Detect which cell encompasses the target text, then output its [X, Y] center coordinate. 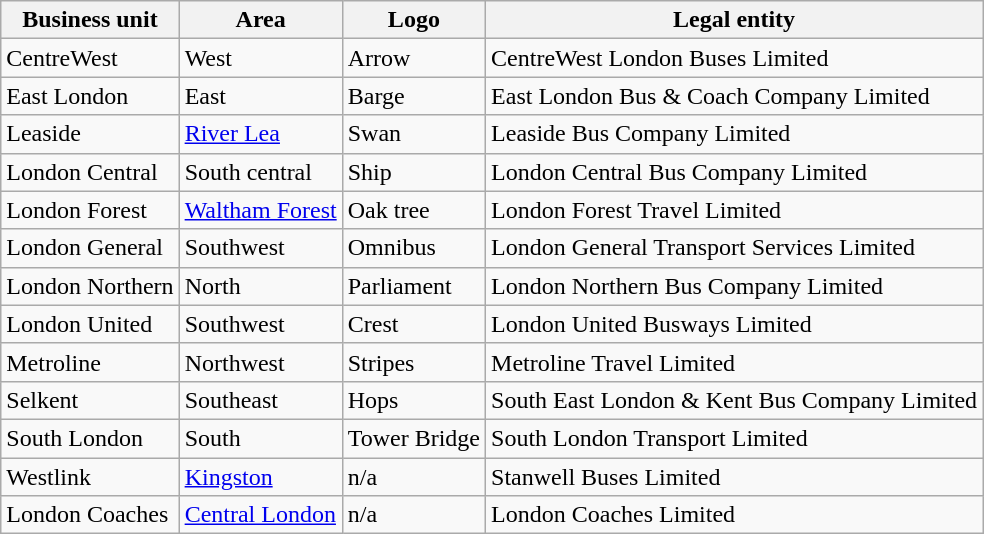
River Lea [260, 134]
London Forest [90, 210]
Logo [414, 20]
London Forest Travel Limited [734, 210]
North [260, 286]
London General [90, 248]
Northwest [260, 362]
London Coaches [90, 515]
East London Bus & Coach Company Limited [734, 96]
Leaside Bus Company Limited [734, 134]
West [260, 58]
Waltham Forest [260, 210]
South central [260, 172]
Southeast [260, 400]
Barge [414, 96]
Hops [414, 400]
Oak tree [414, 210]
South London Transport Limited [734, 438]
Selkent [90, 400]
Metroline Travel Limited [734, 362]
Arrow [414, 58]
Stanwell Buses Limited [734, 477]
South [260, 438]
East London [90, 96]
Business unit [90, 20]
London United Busways Limited [734, 324]
London General Transport Services Limited [734, 248]
Area [260, 20]
London Northern Bus Company Limited [734, 286]
Leaside [90, 134]
South London [90, 438]
Omnibus [414, 248]
London United [90, 324]
Westlink [90, 477]
East [260, 96]
Ship [414, 172]
Stripes [414, 362]
CentreWest London Buses Limited [734, 58]
London Central [90, 172]
CentreWest [90, 58]
Metroline [90, 362]
Parliament [414, 286]
Tower Bridge [414, 438]
Central London [260, 515]
Swan [414, 134]
Legal entity [734, 20]
South East London & Kent Bus Company Limited [734, 400]
Crest [414, 324]
London Coaches Limited [734, 515]
Kingston [260, 477]
London Northern [90, 286]
London Central Bus Company Limited [734, 172]
